Output the (x, y) coordinate of the center of the cell containing the given text.  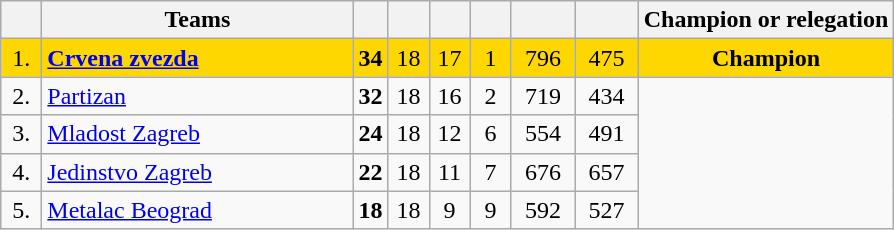
3. (22, 134)
16 (450, 96)
22 (370, 172)
12 (450, 134)
Champion (766, 58)
4. (22, 172)
6 (490, 134)
796 (543, 58)
475 (607, 58)
592 (543, 210)
719 (543, 96)
32 (370, 96)
Crvena zvezda (198, 58)
Partizan (198, 96)
676 (543, 172)
Teams (198, 20)
7 (490, 172)
17 (450, 58)
5. (22, 210)
34 (370, 58)
24 (370, 134)
657 (607, 172)
2 (490, 96)
11 (450, 172)
Jedinstvo Zagreb (198, 172)
Mladost Zagreb (198, 134)
1. (22, 58)
Metalac Beograd (198, 210)
434 (607, 96)
554 (543, 134)
Champion or relegation (766, 20)
1 (490, 58)
527 (607, 210)
491 (607, 134)
2. (22, 96)
